Pinpoint the cell where the given text exists, returning its [X, Y] midpoint coordinate. 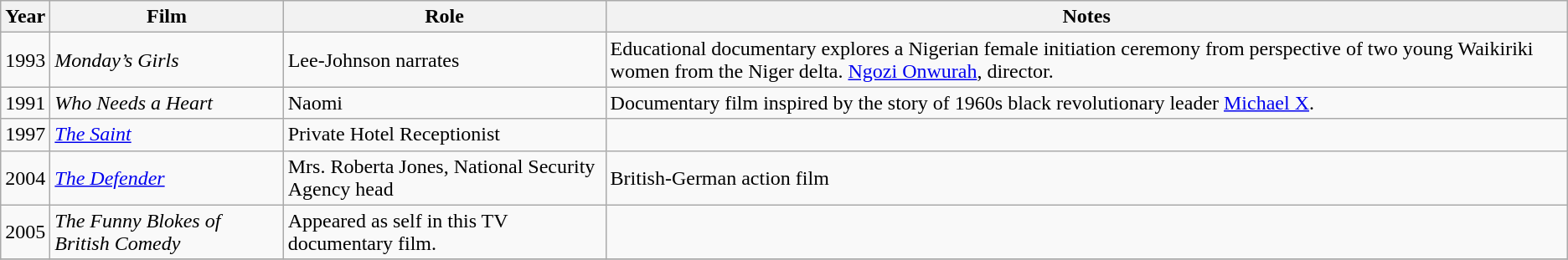
Monday’s Girls [167, 60]
Year [25, 17]
Mrs. Roberta Jones, National Security Agency head [444, 177]
1991 [25, 103]
Documentary film inspired by the story of 1960s black revolutionary leader Michael X. [1086, 103]
1993 [25, 60]
Role [444, 17]
Who Needs a Heart [167, 103]
Private Hotel Receptionist [444, 135]
Film [167, 17]
Appeared as self in this TV documentary film. [444, 232]
2004 [25, 177]
2005 [25, 232]
Naomi [444, 103]
The Funny Blokes of British Comedy [167, 232]
1997 [25, 135]
The Saint [167, 135]
British-German action film [1086, 177]
Notes [1086, 17]
Lee-Johnson narrates [444, 60]
The Defender [167, 177]
